Locate the cell with the specified text and output its (X, Y) center coordinate. 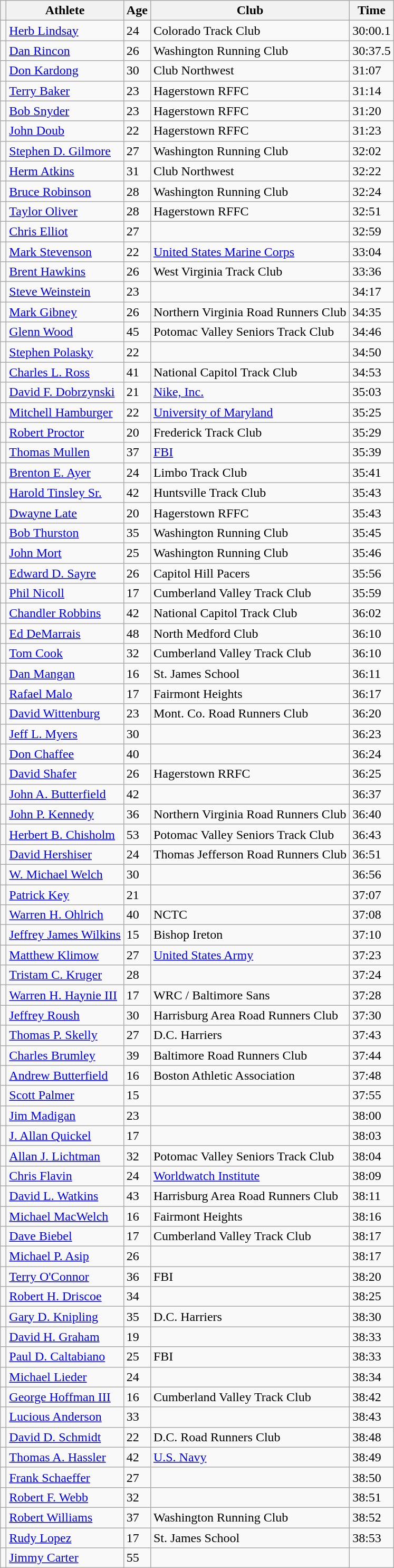
Frank Schaeffer (65, 1477)
Tristam C. Kruger (65, 975)
United States Army (250, 955)
Hagerstown RRFC (250, 774)
Mark Gibney (65, 312)
Charles Brumley (65, 1055)
35:46 (372, 553)
Mark Stevenson (65, 252)
Bob Snyder (65, 111)
55 (137, 1558)
Tom Cook (65, 654)
Age (137, 11)
38:49 (372, 1457)
32:59 (372, 231)
Allan J. Lichtman (65, 1156)
Matthew Klimow (65, 955)
33 (137, 1417)
Charles L. Ross (65, 372)
38:48 (372, 1437)
NCTC (250, 915)
34:35 (372, 312)
38:50 (372, 1477)
Andrew Butterfield (65, 1075)
Thomas A. Hassler (65, 1457)
Jeffrey Roush (65, 1015)
31:23 (372, 131)
30:37.5 (372, 51)
36:24 (372, 754)
38:20 (372, 1277)
34:17 (372, 292)
35:45 (372, 533)
38:53 (372, 1538)
31:07 (372, 71)
37:07 (372, 895)
Terry Baker (65, 91)
Harold Tinsley Sr. (65, 493)
David Hershiser (65, 854)
32:51 (372, 211)
36:17 (372, 694)
48 (137, 634)
38:25 (372, 1297)
33:36 (372, 272)
37:48 (372, 1075)
Worldwatch Institute (250, 1176)
38:16 (372, 1216)
Warren H. Haynie III (65, 995)
Limbo Track Club (250, 473)
Dwayne Late (65, 513)
39 (137, 1055)
W. Michael Welch (65, 874)
Chris Elliot (65, 231)
37:08 (372, 915)
Robert H. Driscoe (65, 1297)
43 (137, 1196)
36:43 (372, 834)
Robert Williams (65, 1517)
Ed DeMarrais (65, 634)
36:02 (372, 613)
38:11 (372, 1196)
38:51 (372, 1497)
30:00.1 (372, 31)
Herm Atkins (65, 171)
35:39 (372, 452)
35:56 (372, 573)
53 (137, 834)
Phil Nicoll (65, 593)
Scott Palmer (65, 1095)
Bishop Ireton (250, 935)
32:22 (372, 171)
38:30 (372, 1317)
David F. Dobrzynski (65, 392)
Huntsville Track Club (250, 493)
Jim Madigan (65, 1116)
Mitchell Hamburger (65, 412)
35:03 (372, 392)
45 (137, 332)
Thomas Mullen (65, 452)
37:24 (372, 975)
36:23 (372, 734)
Mont. Co. Road Runners Club (250, 714)
Patrick Key (65, 895)
31 (137, 171)
Bob Thurston (65, 533)
35:59 (372, 593)
Athlete (65, 11)
Steve Weinstein (65, 292)
36:20 (372, 714)
37:30 (372, 1015)
United States Marine Corps (250, 252)
Glenn Wood (65, 332)
Chris Flavin (65, 1176)
Jeffrey James Wilkins (65, 935)
38:34 (372, 1377)
J. Allan Quickel (65, 1136)
Don Chaffee (65, 754)
David D. Schmidt (65, 1437)
John P. Kennedy (65, 814)
36:51 (372, 854)
Dave Biebel (65, 1236)
Herb Lindsay (65, 31)
32:24 (372, 191)
Dan Mangan (65, 674)
Michael MacWelch (65, 1216)
38:00 (372, 1116)
35:25 (372, 412)
37:28 (372, 995)
35:41 (372, 473)
34:46 (372, 332)
Stephen D. Gilmore (65, 151)
Boston Athletic Association (250, 1075)
Don Kardong (65, 71)
34:53 (372, 372)
36:56 (372, 874)
Chandler Robbins (65, 613)
33:04 (372, 252)
37:10 (372, 935)
32:02 (372, 151)
Time (372, 11)
Nike, Inc. (250, 392)
David L. Watkins (65, 1196)
Frederick Track Club (250, 432)
Warren H. Ohlrich (65, 915)
Brent Hawkins (65, 272)
36:37 (372, 794)
38:42 (372, 1397)
John Mort (65, 553)
Thomas P. Skelly (65, 1035)
34:50 (372, 352)
Gary D. Knipling (65, 1317)
41 (137, 372)
37:23 (372, 955)
Robert Proctor (65, 432)
Rudy Lopez (65, 1538)
Jeff L. Myers (65, 734)
Capitol Hill Pacers (250, 573)
Bruce Robinson (65, 191)
38:52 (372, 1517)
WRC / Baltimore Sans (250, 995)
36:25 (372, 774)
Michael Lieder (65, 1377)
Dan Rincon (65, 51)
Michael P. Asip (65, 1257)
Baltimore Road Runners Club (250, 1055)
19 (137, 1337)
David Wittenburg (65, 714)
38:09 (372, 1176)
37:43 (372, 1035)
John Doub (65, 131)
Edward D. Sayre (65, 573)
University of Maryland (250, 412)
John A. Butterfield (65, 794)
Paul D. Caltabiano (65, 1357)
38:43 (372, 1417)
Taylor Oliver (65, 211)
Robert F. Webb (65, 1497)
37:55 (372, 1095)
31:20 (372, 111)
35:29 (372, 432)
Stephen Polasky (65, 352)
Brenton E. Ayer (65, 473)
38:03 (372, 1136)
37:44 (372, 1055)
Terry O'Connor (65, 1277)
Club (250, 11)
David H. Graham (65, 1337)
Colorado Track Club (250, 31)
38:04 (372, 1156)
Jimmy Carter (65, 1558)
George Hoffman III (65, 1397)
31:14 (372, 91)
West Virginia Track Club (250, 272)
Rafael Malo (65, 694)
David Shafer (65, 774)
34 (137, 1297)
Lucious Anderson (65, 1417)
36:11 (372, 674)
Herbert B. Chisholm (65, 834)
D.C. Road Runners Club (250, 1437)
U.S. Navy (250, 1457)
36:40 (372, 814)
North Medford Club (250, 634)
Thomas Jefferson Road Runners Club (250, 854)
